Determine the (X, Y) coordinate at the center of the cell enclosing the given text.  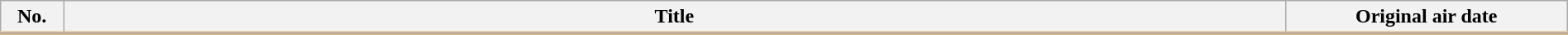
Title (675, 17)
Original air date (1426, 17)
No. (32, 17)
